Pinpoint the cell where the given text exists, returning its (X, Y) midpoint coordinate. 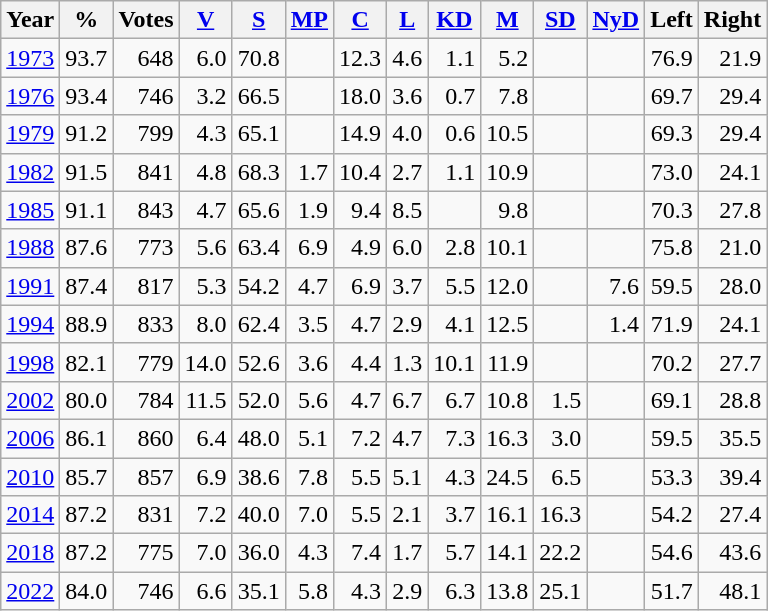
10.8 (508, 400)
87.6 (86, 248)
831 (146, 515)
Year (30, 20)
833 (146, 324)
1991 (30, 286)
48.0 (258, 438)
2.7 (408, 172)
4.1 (454, 324)
5.7 (454, 553)
V (206, 20)
7.3 (454, 438)
35.1 (258, 591)
93.4 (86, 96)
76.9 (672, 58)
4.8 (206, 172)
843 (146, 210)
7.6 (616, 286)
1973 (30, 58)
2022 (30, 591)
C (360, 20)
3.2 (206, 96)
93.7 (86, 58)
91.1 (86, 210)
65.1 (258, 134)
3.5 (309, 324)
28.0 (732, 286)
69.7 (672, 96)
784 (146, 400)
91.5 (86, 172)
11.5 (206, 400)
4.4 (360, 362)
Left (672, 20)
21.0 (732, 248)
M (508, 20)
75.8 (672, 248)
84.0 (86, 591)
52.6 (258, 362)
38.6 (258, 477)
66.5 (258, 96)
2018 (30, 553)
KD (454, 20)
775 (146, 553)
4.9 (360, 248)
799 (146, 134)
773 (146, 248)
2.1 (408, 515)
65.6 (258, 210)
43.6 (732, 553)
2006 (30, 438)
L (408, 20)
857 (146, 477)
11.9 (508, 362)
70.2 (672, 362)
85.7 (86, 477)
70.3 (672, 210)
5.3 (206, 286)
9.4 (360, 210)
648 (146, 58)
1.5 (560, 400)
6.3 (454, 591)
1998 (30, 362)
71.9 (672, 324)
1979 (30, 134)
27.4 (732, 515)
52.0 (258, 400)
24.5 (508, 477)
1988 (30, 248)
860 (146, 438)
SD (560, 20)
12.5 (508, 324)
10.5 (508, 134)
5.2 (508, 58)
4.0 (408, 134)
13.8 (508, 591)
54.6 (672, 553)
82.1 (86, 362)
1985 (30, 210)
1976 (30, 96)
91.2 (86, 134)
40.0 (258, 515)
53.3 (672, 477)
6.6 (206, 591)
88.9 (86, 324)
73.0 (672, 172)
10.9 (508, 172)
14.1 (508, 553)
14.9 (360, 134)
6.5 (560, 477)
69.1 (672, 400)
12.3 (360, 58)
817 (146, 286)
16.1 (508, 515)
21.9 (732, 58)
28.8 (732, 400)
NyD (616, 20)
10.4 (360, 172)
4.6 (408, 58)
8.5 (408, 210)
2002 (30, 400)
1.9 (309, 210)
86.1 (86, 438)
3.0 (560, 438)
48.1 (732, 591)
22.2 (560, 553)
80.0 (86, 400)
27.8 (732, 210)
25.1 (560, 591)
1982 (30, 172)
6.4 (206, 438)
63.4 (258, 248)
2010 (30, 477)
779 (146, 362)
5.8 (309, 591)
Votes (146, 20)
7.4 (360, 553)
69.3 (672, 134)
MP (309, 20)
1994 (30, 324)
35.5 (732, 438)
68.3 (258, 172)
0.6 (454, 134)
1.4 (616, 324)
Right (732, 20)
1.3 (408, 362)
8.0 (206, 324)
62.4 (258, 324)
2.8 (454, 248)
70.8 (258, 58)
51.7 (672, 591)
36.0 (258, 553)
0.7 (454, 96)
% (86, 20)
87.4 (86, 286)
14.0 (206, 362)
841 (146, 172)
18.0 (360, 96)
27.7 (732, 362)
39.4 (732, 477)
2014 (30, 515)
12.0 (508, 286)
S (258, 20)
9.8 (508, 210)
